Return (X, Y) of the center of cell containing provided text 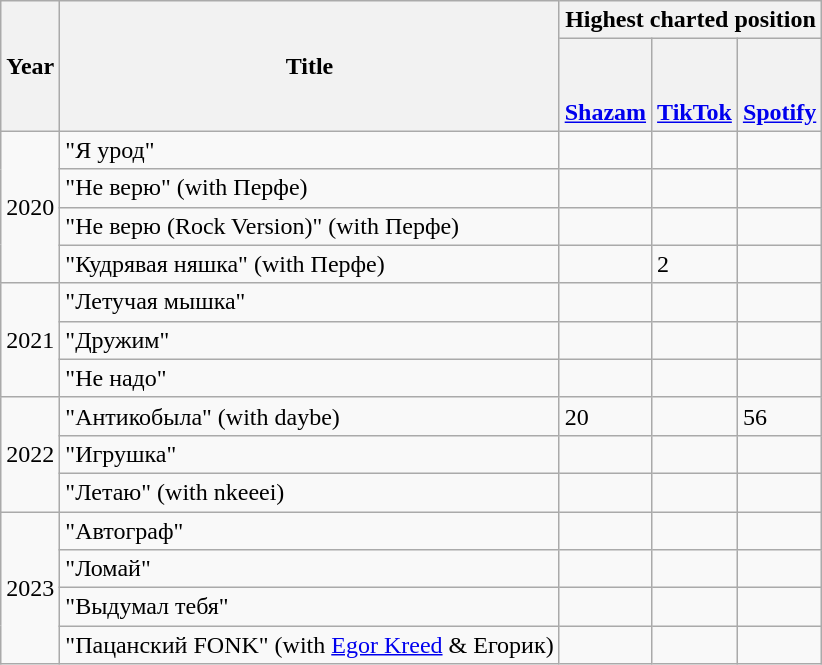
Title (310, 66)
"Ломай" (310, 569)
"Не верю" (with Перфе) (310, 188)
Shazam (605, 85)
"Летаю" (with nkeeei) (310, 492)
Year (30, 66)
"Пацанский FONK" (with Egor Kreed & Егорик) (310, 645)
"Выдумал тебя" (310, 607)
2 (695, 264)
"Игрушка" (310, 454)
"Антикобыла" (with daybe) (310, 416)
"Кудрявая няшка" (with Перфе) (310, 264)
"Не верю (Rock Version)" (with Перфе) (310, 226)
"Дружим" (310, 340)
"Летучая мышка" (310, 302)
"Автограф" (310, 531)
"Не надо" (310, 378)
2023 (30, 588)
TikTok (695, 85)
"Я урод" (310, 150)
2021 (30, 340)
2020 (30, 207)
Spotify (779, 85)
2022 (30, 454)
56 (779, 416)
20 (605, 416)
Highest charted position (690, 20)
